Pinpoint the cell where the given text exists, returning its [x, y] midpoint coordinate. 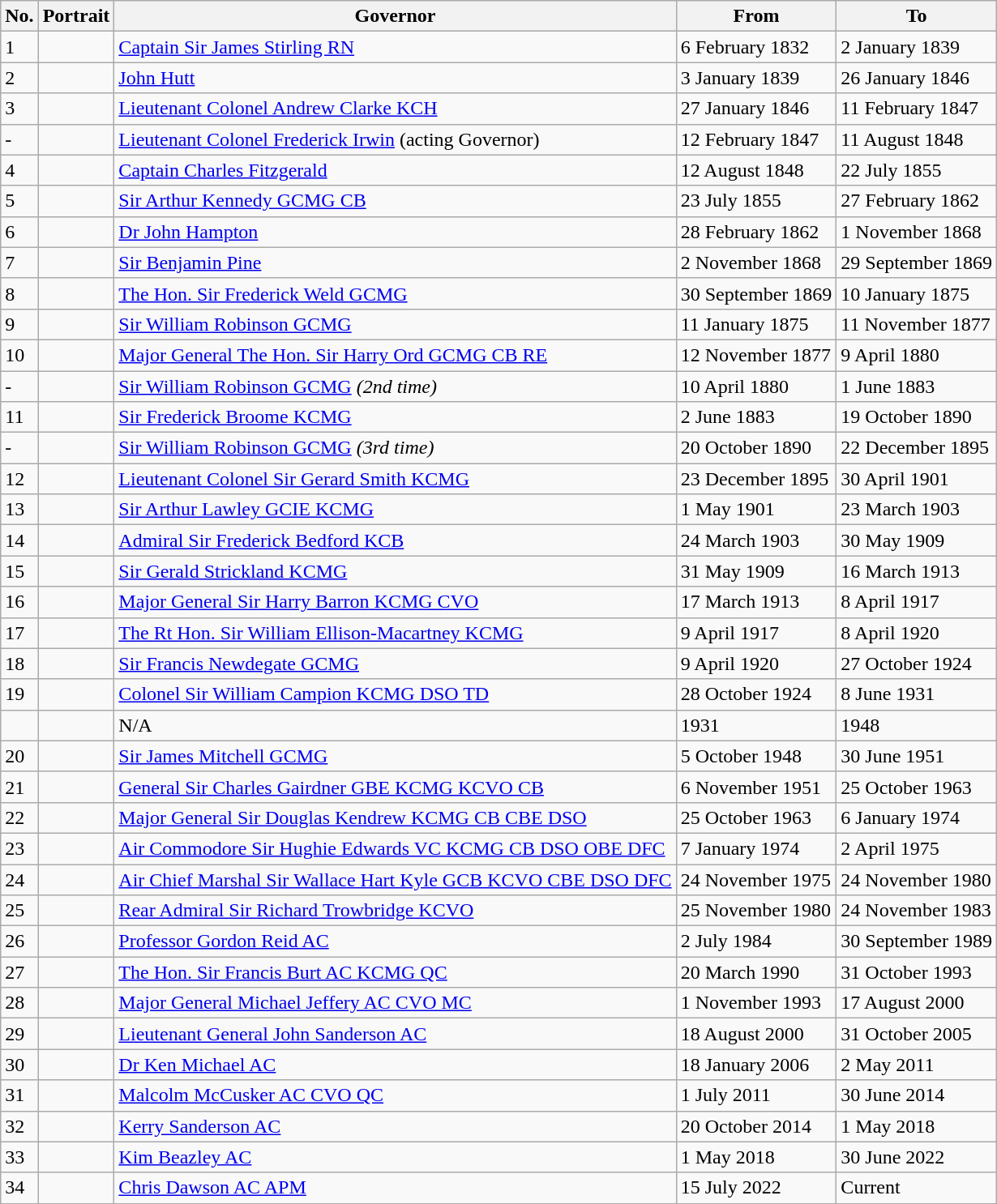
21 [19, 787]
23 July 1855 [756, 201]
7 [19, 263]
Sir Francis Newdegate GCMG [396, 664]
24 March 1903 [756, 540]
10 April 1880 [756, 386]
27 January 1846 [756, 109]
Major General The Hon. Sir Harry Ord GCMG CB RE [396, 355]
11 November 1877 [917, 324]
15 July 2022 [756, 1188]
27 October 1924 [917, 664]
Portrait [76, 16]
6 February 1832 [756, 47]
11 February 1847 [917, 109]
3 [19, 109]
31 October 2005 [917, 1034]
Dr John Hampton [396, 232]
15 [19, 571]
Air Chief Marshal Sir Wallace Hart Kyle GCB KCVO CBE DSO DFC [396, 879]
31 [19, 1095]
1 May 1901 [756, 510]
Lieutenant General John Sanderson AC [396, 1034]
10 January 1875 [917, 293]
30 September 1989 [917, 941]
9 April 1920 [756, 664]
Major General Sir Douglas Kendrew KCMG CB CBE DSO [396, 818]
12 [19, 479]
Colonel Sir William Campion KCMG DSO TD [396, 694]
20 [19, 756]
11 [19, 417]
29 September 1869 [917, 263]
30 [19, 1065]
The Hon. Sir Frederick Weld GCMG [396, 293]
18 January 2006 [756, 1065]
32 [19, 1126]
2 July 1984 [756, 941]
20 October 1890 [756, 448]
Captain Sir James Stirling RN [396, 47]
28 [19, 1003]
19 [19, 694]
Sir William Robinson GCMG (2nd time) [396, 386]
24 November 1975 [756, 879]
12 February 1847 [756, 139]
31 May 1909 [756, 571]
The Hon. Sir Francis Burt AC KCMG QC [396, 972]
28 October 1924 [756, 694]
24 [19, 879]
10 [19, 355]
16 [19, 602]
Lieutenant Colonel Frederick Irwin (acting Governor) [396, 139]
5 [19, 201]
Dr Ken Michael AC [396, 1065]
8 [19, 293]
22 [19, 818]
24 November 1980 [917, 879]
2 April 1975 [917, 848]
31 October 1993 [917, 972]
25 November 1980 [756, 911]
6 November 1951 [756, 787]
26 [19, 941]
Lieutenant Colonel Andrew Clarke KCH [396, 109]
N/A [396, 725]
30 April 1901 [917, 479]
25 [19, 911]
Chris Dawson AC APM [396, 1188]
5 October 1948 [756, 756]
12 August 1848 [756, 170]
Kerry Sanderson AC [396, 1126]
23 December 1895 [756, 479]
To [917, 16]
2 June 1883 [756, 417]
2 May 2011 [917, 1065]
12 November 1877 [756, 355]
Lieutenant Colonel Sir Gerard Smith KCMG [396, 479]
2 January 1839 [917, 47]
23 [19, 848]
Sir William Robinson GCMG (3rd time) [396, 448]
26 January 1846 [917, 78]
24 November 1983 [917, 911]
The Rt Hon. Sir William Ellison-Macartney KCMG [396, 633]
8 April 1920 [917, 633]
Sir Arthur Kennedy GCMG CB [396, 201]
11 January 1875 [756, 324]
Major General Sir Harry Barron KCMG CVO [396, 602]
2 November 1868 [756, 263]
General Sir Charles Gairdner GBE KCMG KCVO CB [396, 787]
6 January 1974 [917, 818]
Professor Gordon Reid AC [396, 941]
34 [19, 1188]
Rear Admiral Sir Richard Trowbridge KCVO [396, 911]
8 June 1931 [917, 694]
27 February 1862 [917, 201]
Malcolm McCusker AC CVO QC [396, 1095]
2 [19, 78]
1948 [917, 725]
22 July 1855 [917, 170]
27 [19, 972]
17 March 1913 [756, 602]
Sir Frederick Broome KCMG [396, 417]
17 [19, 633]
22 December 1895 [917, 448]
20 October 2014 [756, 1126]
Sir Arthur Lawley GCIE KCMG [396, 510]
18 [19, 664]
1 June 1883 [917, 386]
Air Commodore Sir Hughie Edwards VC KCMG CB DSO OBE DFC [396, 848]
16 March 1913 [917, 571]
17 August 2000 [917, 1003]
30 June 2022 [917, 1157]
8 April 1917 [917, 602]
30 June 1951 [917, 756]
From [756, 16]
1 November 1993 [756, 1003]
9 [19, 324]
33 [19, 1157]
23 March 1903 [917, 510]
Captain Charles Fitzgerald [396, 170]
28 February 1862 [756, 232]
John Hutt [396, 78]
7 January 1974 [756, 848]
30 May 1909 [917, 540]
3 January 1839 [756, 78]
30 September 1869 [756, 293]
6 [19, 232]
Sir James Mitchell GCMG [396, 756]
14 [19, 540]
1 [19, 47]
9 April 1917 [756, 633]
Sir Gerald Strickland KCMG [396, 571]
29 [19, 1034]
1 July 2011 [756, 1095]
Admiral Sir Frederick Bedford KCB [396, 540]
9 April 1880 [917, 355]
1 November 1868 [917, 232]
No. [19, 16]
Major General Michael Jeffery AC CVO MC [396, 1003]
Kim Beazley AC [396, 1157]
Sir Benjamin Pine [396, 263]
Sir William Robinson GCMG [396, 324]
1931 [756, 725]
11 August 1848 [917, 139]
Governor [396, 16]
20 March 1990 [756, 972]
13 [19, 510]
4 [19, 170]
18 August 2000 [756, 1034]
Current [917, 1188]
30 June 2014 [917, 1095]
19 October 1890 [917, 417]
